Determine the [X, Y] coordinate at the center of the cell enclosing the given text.  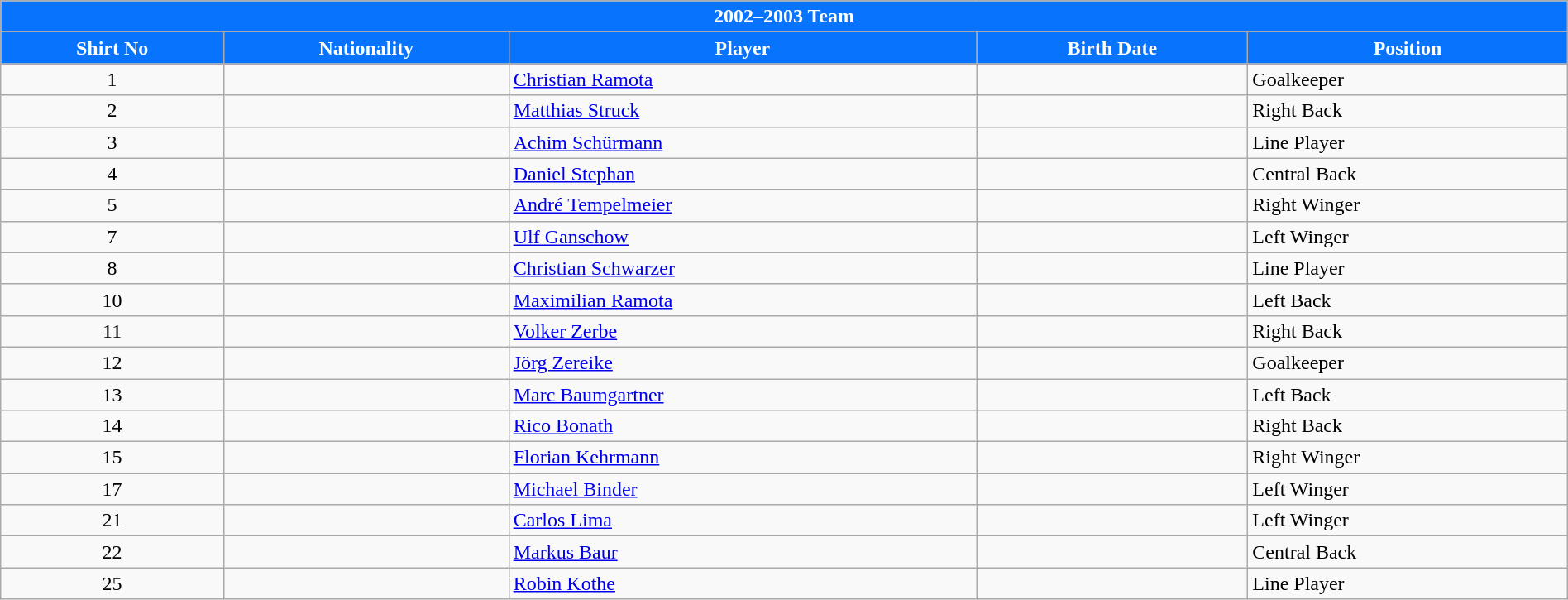
14 [112, 426]
Robin Kothe [743, 583]
Daniel Stephan [743, 174]
Volker Zerbe [743, 331]
Marc Baumgartner [743, 395]
Nationality [366, 48]
Florian Kehrmann [743, 458]
2002–2003 Team [784, 17]
Matthias Struck [743, 111]
3 [112, 142]
André Tempelmeier [743, 205]
Markus Baur [743, 552]
22 [112, 552]
Player [743, 48]
5 [112, 205]
Position [1408, 48]
Jörg Zereike [743, 362]
Achim Schürmann [743, 142]
4 [112, 174]
2 [112, 111]
11 [112, 331]
Carlos Lima [743, 521]
Michael Binder [743, 489]
Ulf Ganschow [743, 237]
Maximilian Ramota [743, 300]
Christian Schwarzer [743, 268]
Birth Date [1112, 48]
Shirt No [112, 48]
15 [112, 458]
7 [112, 237]
10 [112, 300]
Christian Ramota [743, 79]
17 [112, 489]
1 [112, 79]
12 [112, 362]
21 [112, 521]
8 [112, 268]
Rico Bonath [743, 426]
25 [112, 583]
13 [112, 395]
